Pinpoint the cell where the given text exists, returning its [x, y] midpoint coordinate. 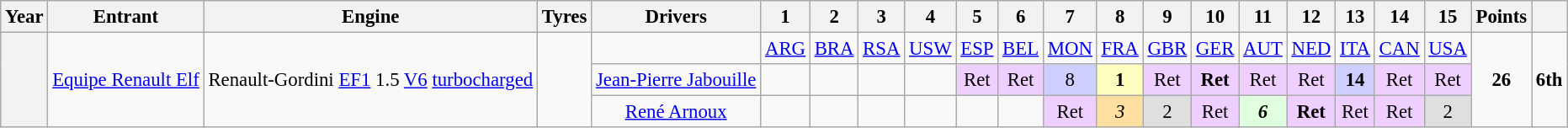
Tyres [564, 17]
ESP [977, 49]
13 [1355, 17]
6th [1549, 81]
10 [1215, 17]
AUT [1262, 49]
CAN [1399, 49]
Points [1502, 17]
GER [1215, 49]
FRA [1119, 49]
15 [1448, 17]
MON [1070, 49]
Jean-Pierre Jabouille [677, 80]
26 [1502, 81]
5 [977, 17]
BEL [1021, 49]
GBR [1167, 49]
Drivers [677, 17]
RSA [882, 49]
ITA [1355, 49]
Equipe Renault Elf [126, 81]
René Arnoux [677, 112]
Entrant [126, 17]
7 [1070, 17]
Renault-Gordini EF1 1.5 V6 turbocharged [370, 81]
USW [931, 49]
BRA [833, 49]
9 [1167, 17]
Engine [370, 17]
4 [931, 17]
Year [24, 17]
12 [1311, 17]
NED [1311, 49]
ARG [786, 49]
11 [1262, 17]
USA [1448, 49]
